Scan for the cell matching the given text and deliver its (X, Y) coordinate at center. 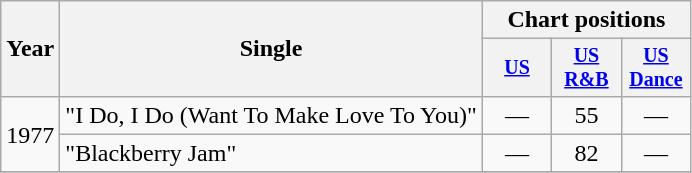
55 (586, 115)
"Blackberry Jam" (271, 153)
"I Do, I Do (Want To Make Love To You)" (271, 115)
Year (30, 49)
USDance (656, 68)
82 (586, 153)
US (516, 68)
Single (271, 49)
Chart positions (586, 20)
1977 (30, 134)
USR&B (586, 68)
